Search for the cell housing the specified text and yield its (x, y) center coordinate. 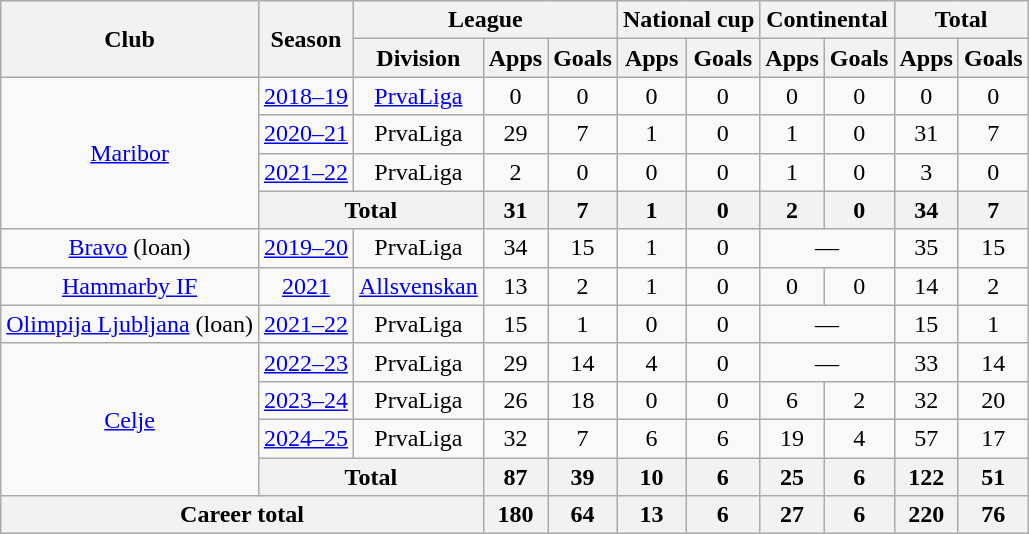
League (485, 20)
2021 (306, 286)
26 (515, 400)
51 (993, 477)
Division (418, 58)
Maribor (130, 153)
2020–21 (306, 134)
25 (792, 477)
3 (926, 172)
20 (993, 400)
Olimpija Ljubljana (loan) (130, 324)
10 (651, 477)
Season (306, 39)
Celje (130, 419)
2018–19 (306, 96)
Bravo (loan) (130, 248)
2024–25 (306, 438)
87 (515, 477)
122 (926, 477)
19 (792, 438)
Club (130, 39)
64 (583, 515)
Career total (242, 515)
18 (583, 400)
Hammarby IF (130, 286)
39 (583, 477)
57 (926, 438)
35 (926, 248)
33 (926, 362)
National cup (688, 20)
180 (515, 515)
Continental (827, 20)
27 (792, 515)
2022–23 (306, 362)
2019–20 (306, 248)
2023–24 (306, 400)
76 (993, 515)
Allsvenskan (418, 286)
220 (926, 515)
17 (993, 438)
